Detect which cell encompasses the target text, then output its (X, Y) center coordinate. 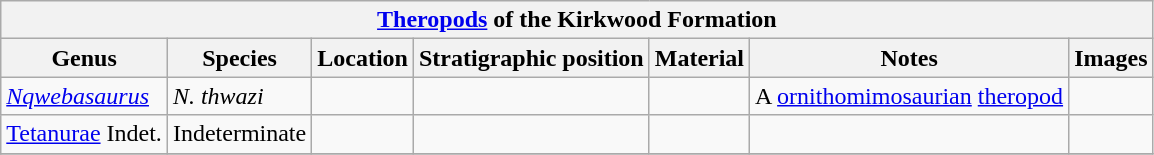
Indeterminate (239, 134)
Location (363, 58)
Species (239, 58)
Theropods of the Kirkwood Formation (577, 20)
Material (699, 58)
N. thwazi (239, 96)
Tetanurae Indet. (84, 134)
Images (1111, 58)
Notes (910, 58)
Stratigraphic position (531, 58)
Nqwebasaurus (84, 96)
A ornithomimosaurian theropod (910, 96)
Genus (84, 58)
